Determine the [x, y] coordinate at the center of the cell enclosing the given text.  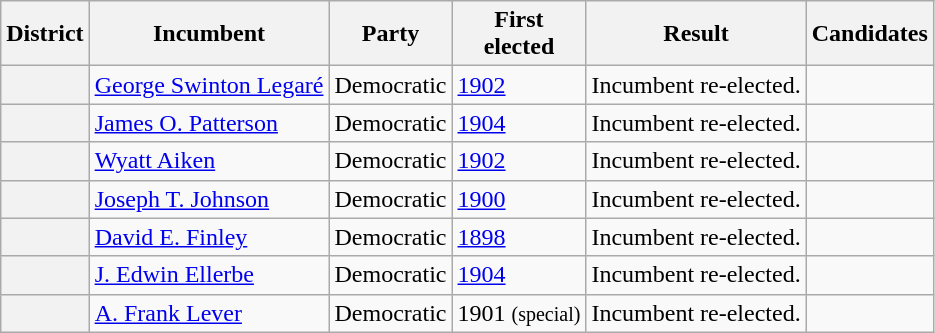
Incumbent [209, 34]
1898 [519, 237]
District [45, 34]
Firstelected [519, 34]
Joseph T. Johnson [209, 199]
Result [696, 34]
1900 [519, 199]
1901 (special) [519, 313]
George Swinton Legaré [209, 85]
Candidates [870, 34]
James O. Patterson [209, 123]
David E. Finley [209, 237]
J. Edwin Ellerbe [209, 275]
A. Frank Lever [209, 313]
Party [390, 34]
Wyatt Aiken [209, 161]
